From the cell containing the given text, extract its center point as (X, Y) coordinate. 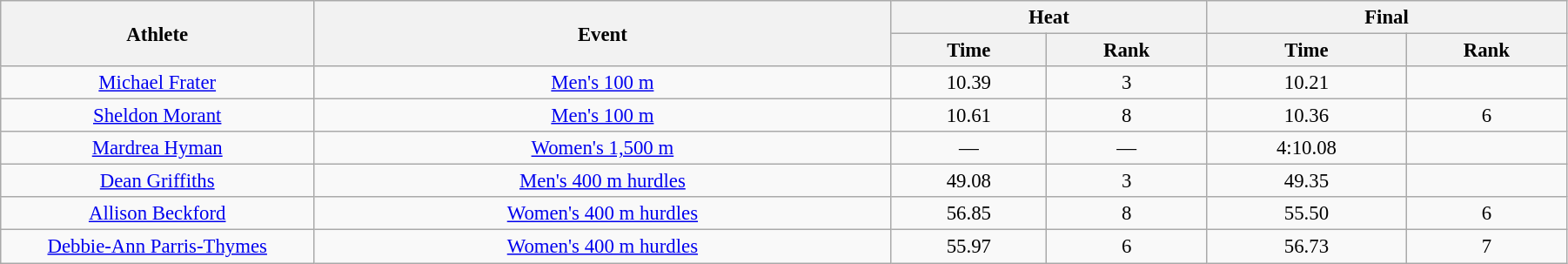
10.21 (1307, 83)
Heat (1049, 17)
49.08 (968, 181)
Sheldon Morant (157, 116)
55.97 (968, 247)
4:10.08 (1307, 148)
Mardrea Hyman (157, 148)
55.50 (1307, 213)
10.61 (968, 116)
Athlete (157, 33)
7 (1486, 247)
Michael Frater (157, 83)
Dean Griffiths (157, 181)
Debbie-Ann Parris-Thymes (157, 247)
Women's 1,500 m (602, 148)
56.73 (1307, 247)
Event (602, 33)
Allison Beckford (157, 213)
Final (1387, 17)
10.39 (968, 83)
49.35 (1307, 181)
56.85 (968, 213)
10.36 (1307, 116)
Men's 400 m hurdles (602, 181)
